Return (x, y) of the center of cell containing provided text 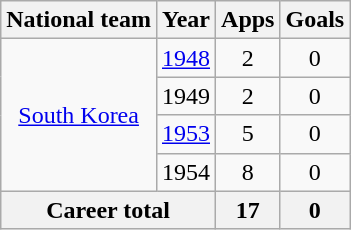
1953 (186, 134)
Year (186, 20)
Apps (248, 20)
Career total (108, 210)
17 (248, 210)
National team (79, 20)
1949 (186, 96)
1948 (186, 58)
8 (248, 172)
1954 (186, 172)
5 (248, 134)
South Korea (79, 115)
Goals (315, 20)
